Provide the (x, y) coordinate of the cell's center where the given text is located.  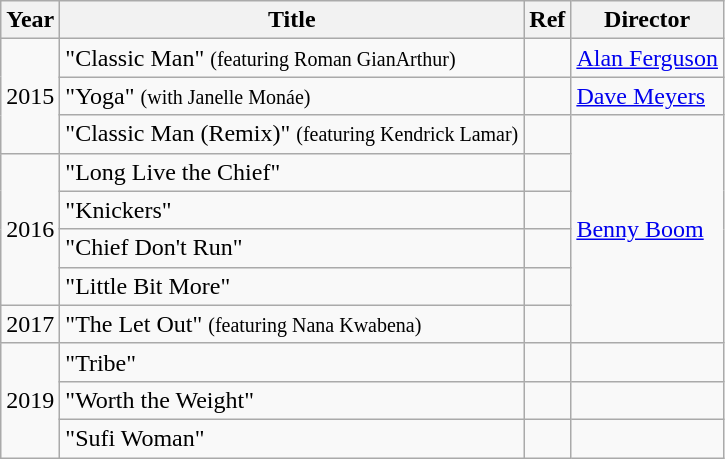
2016 (30, 229)
Year (30, 20)
Benny Boom (648, 229)
"Tribe" (292, 362)
2017 (30, 324)
"The Let Out" (featuring Nana Kwabena) (292, 324)
"Long Live the Chief" (292, 172)
2019 (30, 400)
"Chief Don't Run" (292, 248)
Title (292, 20)
"Knickers" (292, 210)
"Classic Man (Remix)" (featuring Kendrick Lamar) (292, 134)
Dave Meyers (648, 96)
"Worth the Weight" (292, 400)
Alan Ferguson (648, 58)
"Classic Man" (featuring Roman GianArthur) (292, 58)
2015 (30, 96)
"Little Bit More" (292, 286)
Director (648, 20)
"Sufi Woman" (292, 438)
"Yoga" (with Janelle Monáe) (292, 96)
Ref (548, 20)
